For the text-containing cell, return its midpoint in (x, y) coordinate format. 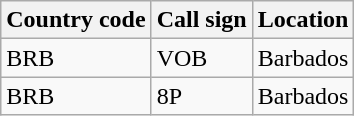
8P (202, 96)
Location (303, 20)
VOB (202, 58)
Country code (76, 20)
Call sign (202, 20)
